Return the (x, y) coordinate for the center point of the cell that contains the specified text.  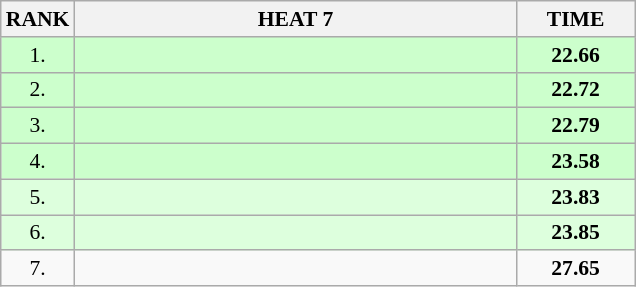
1. (38, 55)
2. (38, 90)
HEAT 7 (295, 19)
TIME (576, 19)
22.79 (576, 126)
23.85 (576, 233)
23.58 (576, 162)
5. (38, 197)
7. (38, 269)
6. (38, 233)
RANK (38, 19)
4. (38, 162)
23.83 (576, 197)
22.72 (576, 90)
27.65 (576, 269)
22.66 (576, 55)
3. (38, 126)
